Capture the cell that displays the provided text and extract its [X, Y] central coordinate. 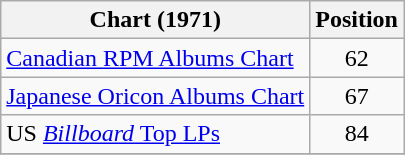
Position [357, 20]
62 [357, 58]
67 [357, 96]
Japanese Oricon Albums Chart [156, 96]
US Billboard Top LPs [156, 134]
Canadian RPM Albums Chart [156, 58]
84 [357, 134]
Chart (1971) [156, 20]
